Capture the cell that displays the provided text and extract its (x, y) central coordinate. 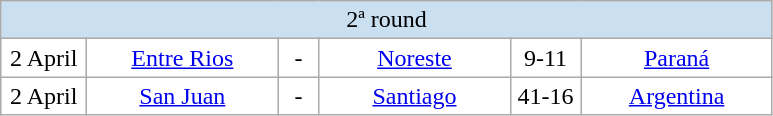
9-11 (546, 58)
Paraná (676, 58)
2ª round (386, 20)
Entre Rios (182, 58)
41-16 (546, 96)
Santiago (414, 96)
Noreste (414, 58)
San Juan (182, 96)
Argentina (676, 96)
